Scan for the cell matching the given text and deliver its [X, Y] coordinate at center. 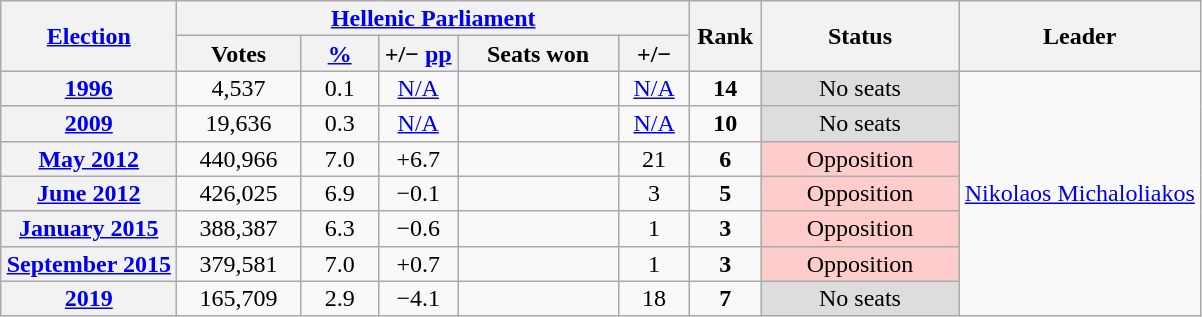
January 2015 [89, 228]
6 [726, 158]
Rank [726, 36]
379,581 [239, 264]
September 2015 [89, 264]
426,025 [239, 194]
388,387 [239, 228]
10 [726, 124]
6.3 [340, 228]
% [340, 54]
6.9 [340, 194]
2.9 [340, 298]
−4.1 [418, 298]
+6.7 [418, 158]
4,537 [239, 88]
0.1 [340, 88]
21 [654, 158]
1996 [89, 88]
+0.7 [418, 264]
−0.1 [418, 194]
0.3 [340, 124]
Nikolaos Michaloliakos [1080, 194]
Leader [1080, 36]
2019 [89, 298]
−0.6 [418, 228]
165,709 [239, 298]
19,636 [239, 124]
Hellenic Parliament [434, 18]
Status [860, 36]
14 [726, 88]
7 [726, 298]
440,966 [239, 158]
+/− [654, 54]
5 [726, 194]
2009 [89, 124]
Election [89, 36]
18 [654, 298]
June 2012 [89, 194]
+/− pp [418, 54]
May 2012 [89, 158]
Votes [239, 54]
Seats won [538, 54]
